Locate the cell with the specified text and output its (x, y) center coordinate. 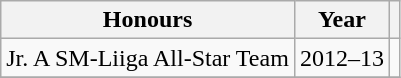
Jr. A SM-Liiga All-Star Team (148, 58)
Year (342, 20)
2012–13 (342, 58)
Honours (148, 20)
